Locate the cell with the specified text and output its [x, y] center coordinate. 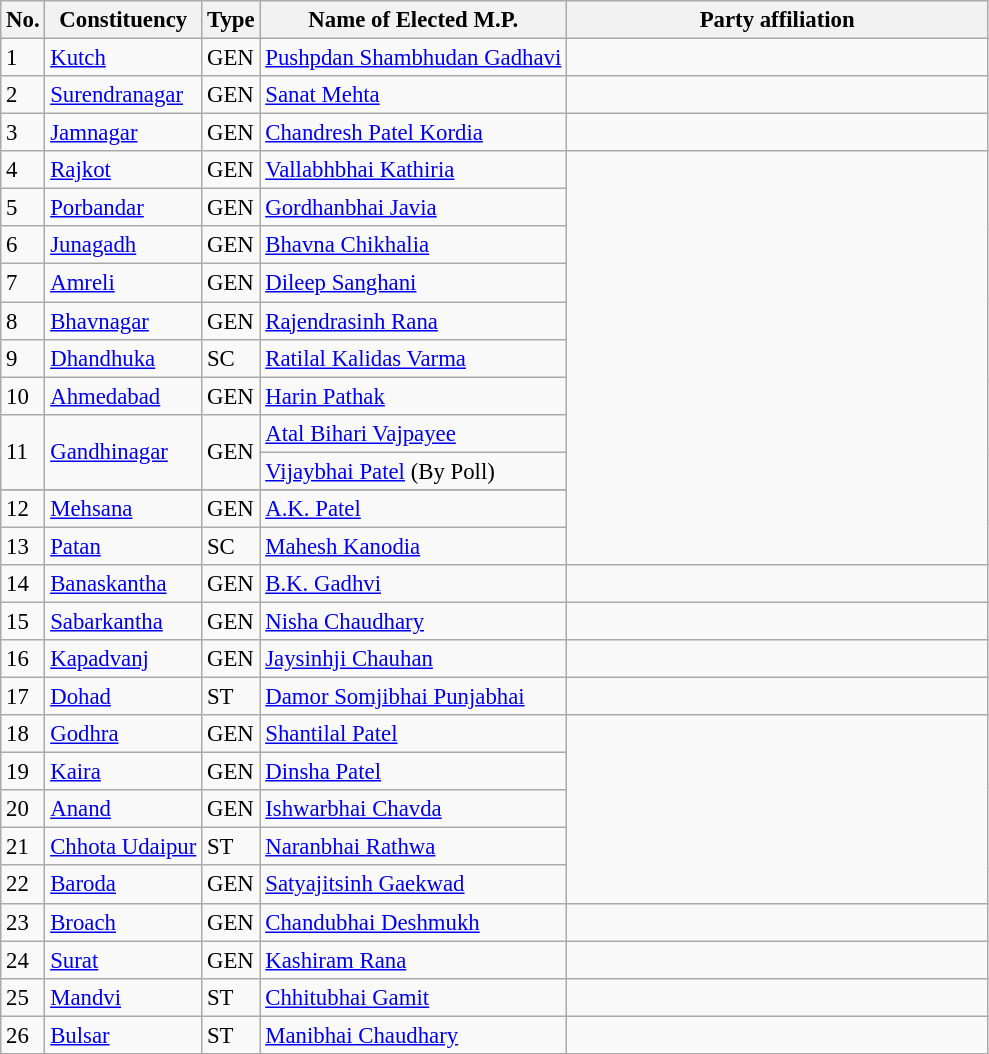
19 [23, 772]
Kutch [124, 58]
Constituency [124, 20]
Baroda [124, 885]
Vallabhbhai Kathiria [414, 170]
12 [23, 509]
5 [23, 208]
Chandubhai Deshmukh [414, 922]
Dhandhuka [124, 358]
Surat [124, 960]
16 [23, 659]
Type [231, 20]
24 [23, 960]
B.K. Gadhvi [414, 584]
Manibhai Chaudhary [414, 1035]
Chandresh Patel Kordia [414, 133]
3 [23, 133]
Pushpdan Shambhudan Gadhavi [414, 58]
Jamnagar [124, 133]
Sanat Mehta [414, 95]
Harin Pathak [414, 396]
Ishwarbhai Chavda [414, 809]
Amreli [124, 283]
Rajendrasinh Rana [414, 321]
15 [23, 621]
Godhra [124, 734]
Rajkot [124, 170]
22 [23, 885]
Damor Somjibhai Punjabhai [414, 697]
Anand [124, 809]
Bhavnagar [124, 321]
14 [23, 584]
Satyajitsinh Gaekwad [414, 885]
7 [23, 283]
Bhavna Chikhalia [414, 245]
20 [23, 809]
No. [23, 20]
23 [23, 922]
9 [23, 358]
Dileep Sanghani [414, 283]
Kashiram Rana [414, 960]
Chhota Udaipur [124, 847]
Atal Bihari Vajpayee [414, 433]
Mehsana [124, 509]
8 [23, 321]
Dinsha Patel [414, 772]
1 [23, 58]
17 [23, 697]
A.K. Patel [414, 509]
Porbandar [124, 208]
Shantilal Patel [414, 734]
Kapadvanj [124, 659]
Gandhinagar [124, 452]
26 [23, 1035]
Ratilal Kalidas Varma [414, 358]
25 [23, 997]
Nisha Chaudhary [414, 621]
6 [23, 245]
11 [23, 452]
2 [23, 95]
Mahesh Kanodia [414, 546]
10 [23, 396]
Jaysinhji Chauhan [414, 659]
Mandvi [124, 997]
Chhitubhai Gamit [414, 997]
Surendranagar [124, 95]
Kaira [124, 772]
Gordhanbhai Javia [414, 208]
Bulsar [124, 1035]
13 [23, 546]
Banaskantha [124, 584]
18 [23, 734]
Patan [124, 546]
Broach [124, 922]
Naranbhai Rathwa [414, 847]
Name of Elected M.P. [414, 20]
Vijaybhai Patel (By Poll) [414, 471]
Junagadh [124, 245]
4 [23, 170]
Ahmedabad [124, 396]
Party affiliation [778, 20]
21 [23, 847]
Dohad [124, 697]
Sabarkantha [124, 621]
